Provide the (X, Y) coordinate of the cell's center where the given text is located.  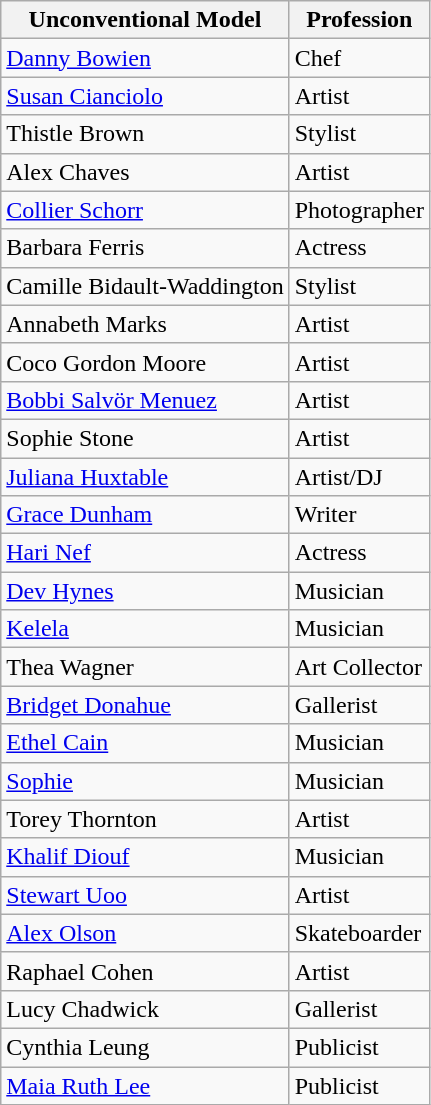
Juliana Huxtable (145, 477)
Lucy Chadwick (145, 1009)
Bobbi Salvör Menuez (145, 400)
Raphael Cohen (145, 971)
Alex Chaves (145, 172)
Alex Olson (145, 933)
Torey Thornton (145, 819)
Grace Dunham (145, 515)
Thea Wagner (145, 667)
Hari Nef (145, 553)
Profession (359, 20)
Sophie Stone (145, 438)
Skateboarder (359, 933)
Art Collector (359, 667)
Stewart Uoo (145, 895)
Photographer (359, 210)
Collier Schorr (145, 210)
Annabeth Marks (145, 324)
Ethel Cain (145, 743)
Barbara Ferris (145, 248)
Dev Hynes (145, 591)
Coco Gordon Moore (145, 362)
Cynthia Leung (145, 1047)
Thistle Brown (145, 134)
Maia Ruth Lee (145, 1085)
Kelela (145, 629)
Khalif Diouf (145, 857)
Susan Cianciolo (145, 96)
Chef (359, 58)
Camille Bidault-Waddington (145, 286)
Writer (359, 515)
Bridget Donahue (145, 705)
Unconventional Model (145, 20)
Artist/DJ (359, 477)
Sophie (145, 781)
Danny Bowien (145, 58)
